Scan for the cell matching the given text and deliver its [x, y] coordinate at center. 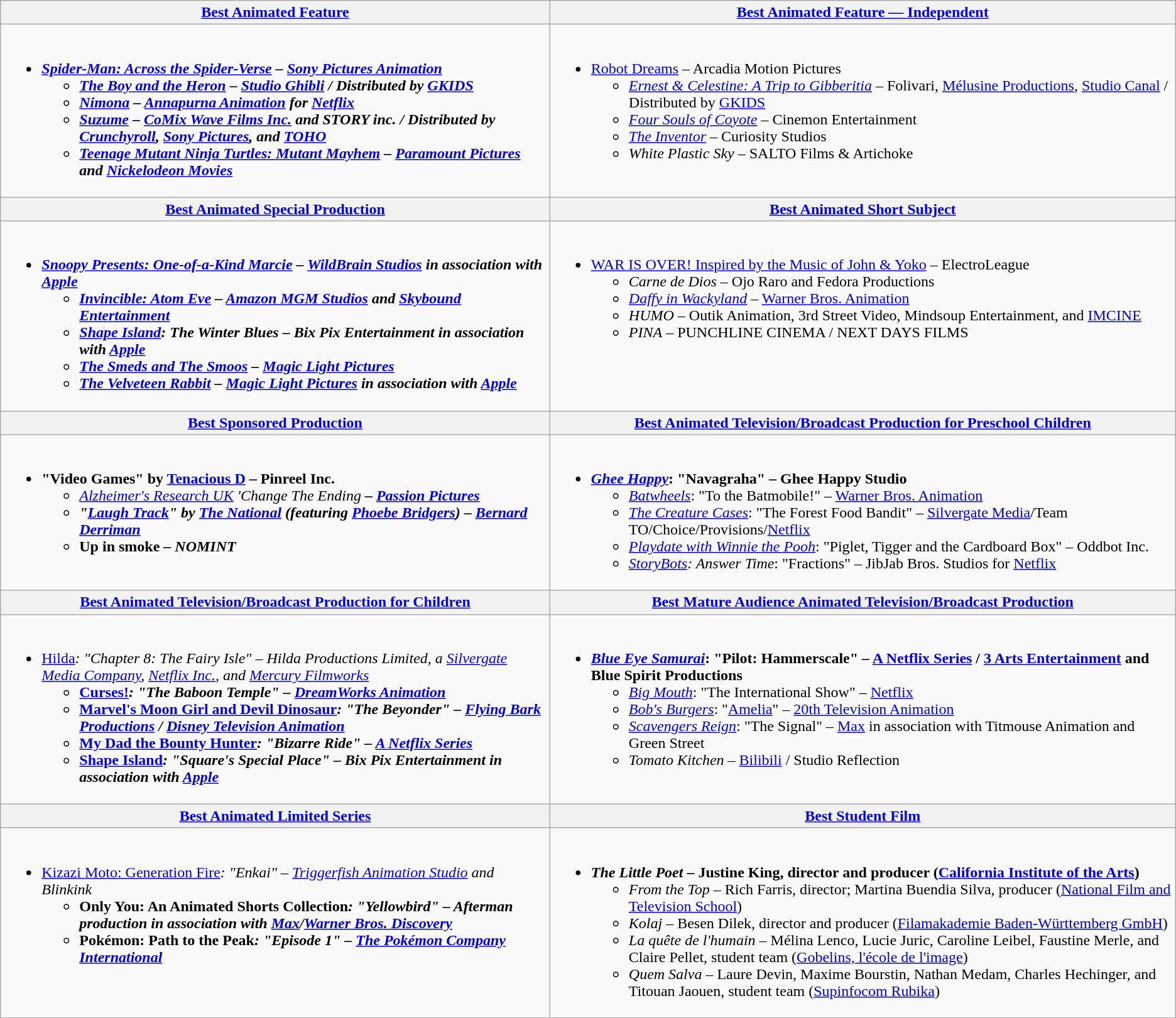
Best Animated Feature — Independent [863, 13]
Best Animated Limited Series [275, 816]
Best Animated Television/Broadcast Production for Children [275, 602]
Best Mature Audience Animated Television/Broadcast Production [863, 602]
Best Animated Feature [275, 13]
Best Sponsored Production [275, 423]
Best Animated Short Subject [863, 209]
Best Animated Special Production [275, 209]
Best Student Film [863, 816]
Best Animated Television/Broadcast Production for Preschool Children [863, 423]
